Detect which cell encompasses the target text, then output its (X, Y) center coordinate. 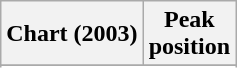
Peakposition (189, 34)
Chart (2003) (72, 34)
